Capture the cell that displays the provided text and extract its (x, y) central coordinate. 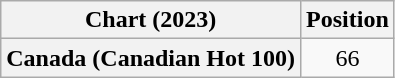
66 (348, 58)
Position (348, 20)
Chart (2023) (151, 20)
Canada (Canadian Hot 100) (151, 58)
